Scan for the cell matching the given text and deliver its [x, y] coordinate at center. 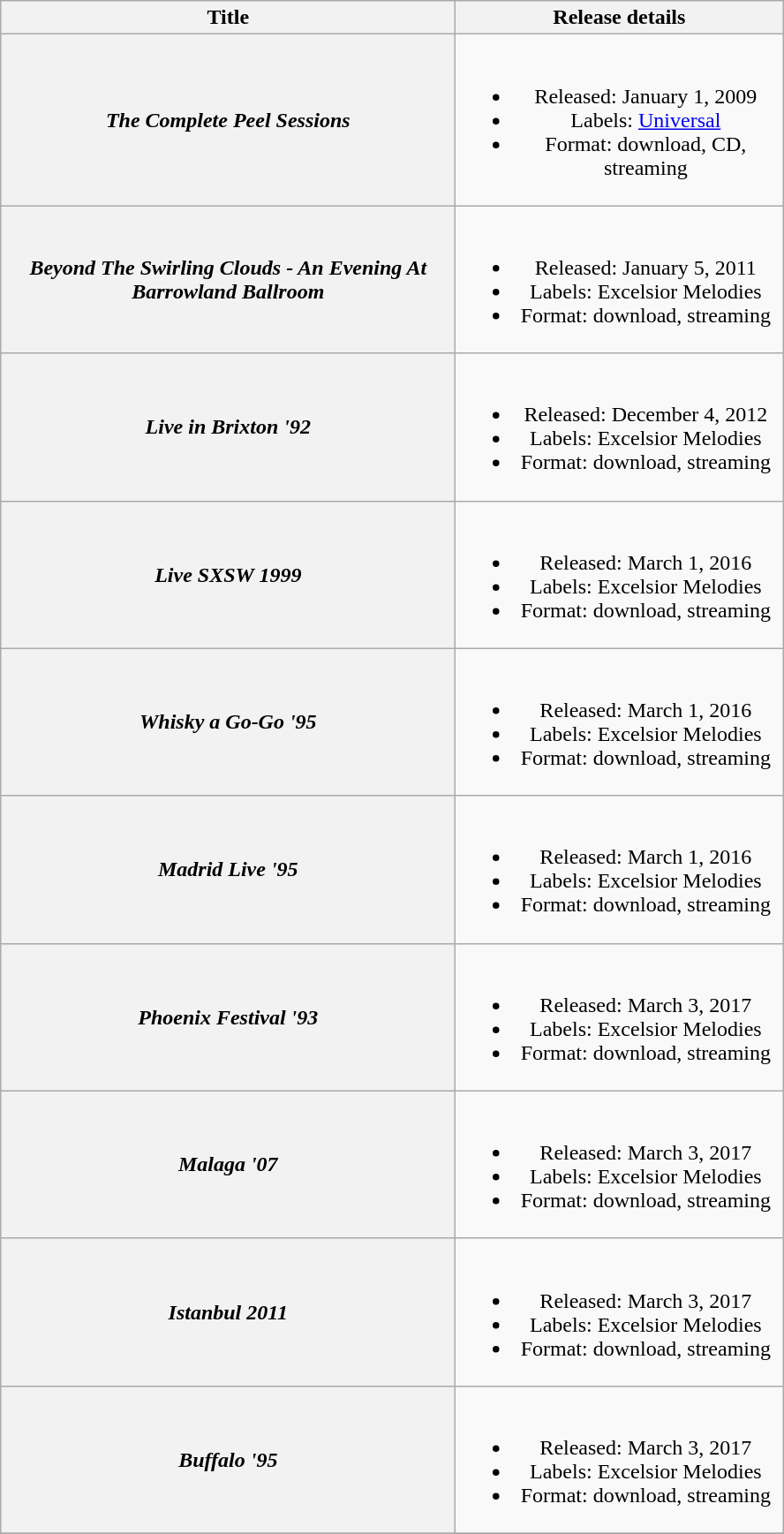
Buffalo '95 [228, 1459]
Phoenix Festival '93 [228, 1017]
Title [228, 18]
Released: January 1, 2009Labels: UniversalFormat: download, CD, streaming [620, 120]
Released: December 4, 2012Labels: Excelsior MelodiesFormat: download, streaming [620, 427]
Istanbul 2011 [228, 1312]
Madrid Live '95 [228, 869]
The Complete Peel Sessions [228, 120]
Live SXSW 1999 [228, 574]
Whisky a Go-Go '95 [228, 722]
Released: January 5, 2011Labels: Excelsior MelodiesFormat: download, streaming [620, 279]
Live in Brixton '92 [228, 427]
Malaga '07 [228, 1164]
Beyond The Swirling Clouds - An Evening At Barrowland Ballroom [228, 279]
Release details [620, 18]
